Scan for the cell matching the given text and deliver its [x, y] coordinate at center. 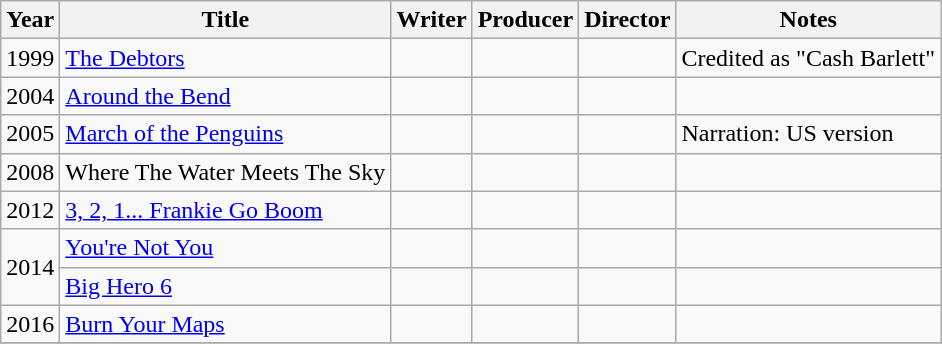
2014 [30, 267]
Year [30, 20]
Narration: US version [808, 134]
2012 [30, 210]
Big Hero 6 [226, 286]
2008 [30, 172]
Where The Water Meets The Sky [226, 172]
Credited as "Cash Barlett" [808, 58]
Burn Your Maps [226, 324]
Writer [432, 20]
2004 [30, 96]
You're Not You [226, 248]
Title [226, 20]
Around the Bend [226, 96]
2005 [30, 134]
3, 2, 1... Frankie Go Boom [226, 210]
March of the Penguins [226, 134]
2016 [30, 324]
The Debtors [226, 58]
Director [628, 20]
Notes [808, 20]
Producer [526, 20]
1999 [30, 58]
